Return (x, y) of the center of cell containing provided text 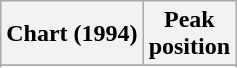
Chart (1994) (72, 34)
Peakposition (189, 34)
